Find where the given text appears and provide that cell's center as (x, y) coordinate. 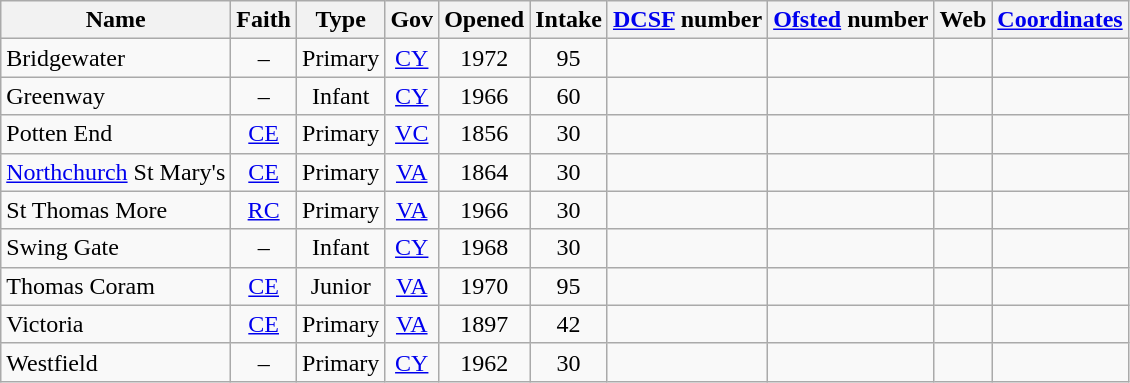
St Thomas More (116, 210)
Web (963, 20)
RC (264, 210)
1970 (484, 286)
1962 (484, 362)
60 (569, 96)
Opened (484, 20)
1856 (484, 134)
Junior (341, 286)
1864 (484, 172)
Northchurch St Mary's (116, 172)
VC (412, 134)
Potten End (116, 134)
Faith (264, 20)
Bridgewater (116, 58)
42 (569, 324)
Westfield (116, 362)
Name (116, 20)
Ofsted number (851, 20)
Intake (569, 20)
DCSF number (687, 20)
1968 (484, 248)
Type (341, 20)
Swing Gate (116, 248)
Greenway (116, 96)
1897 (484, 324)
Thomas Coram (116, 286)
1972 (484, 58)
Coordinates (1060, 20)
Gov (412, 20)
Victoria (116, 324)
